Search for the cell housing the specified text and yield its (x, y) center coordinate. 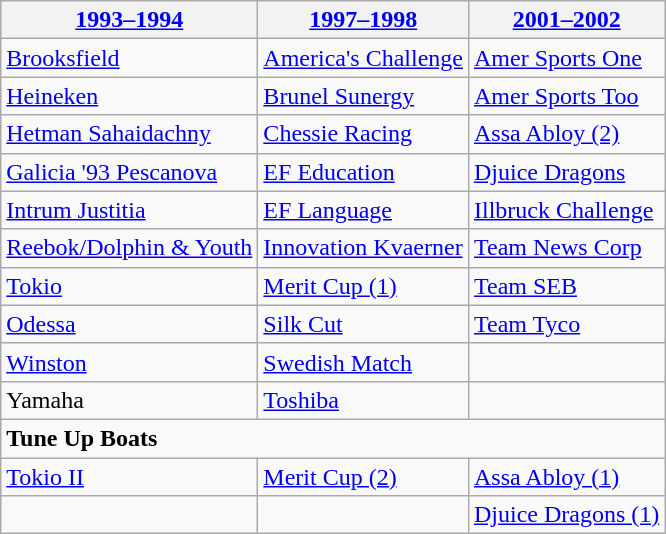
Brunel Sunergy (364, 96)
Team SEB (566, 286)
Heineken (130, 96)
Brooksfield (130, 58)
Illbruck Challenge (566, 210)
EF Language (364, 210)
Djuice Dragons (1) (566, 515)
Reebok/Dolphin & Youth (130, 248)
Djuice Dragons (566, 172)
Toshiba (364, 400)
Tokio (130, 286)
Tokio II (130, 477)
Amer Sports One (566, 58)
1993–1994 (130, 20)
2001–2002 (566, 20)
EF Education (364, 172)
Yamaha (130, 400)
Merit Cup (1) (364, 286)
Merit Cup (2) (364, 477)
Team News Corp (566, 248)
Galicia '93 Pescanova (130, 172)
Tune Up Boats (333, 438)
Silk Cut (364, 324)
Intrum Justitia (130, 210)
Assa Abloy (2) (566, 134)
1997–1998 (364, 20)
Assa Abloy (1) (566, 477)
Team Tyco (566, 324)
Innovation Kvaerner (364, 248)
Amer Sports Too (566, 96)
Chessie Racing (364, 134)
Swedish Match (364, 362)
Winston (130, 362)
America's Challenge (364, 58)
Odessa (130, 324)
Hetman Sahaidachny (130, 134)
